Output the [X, Y] coordinate of the center of the cell containing the given text.  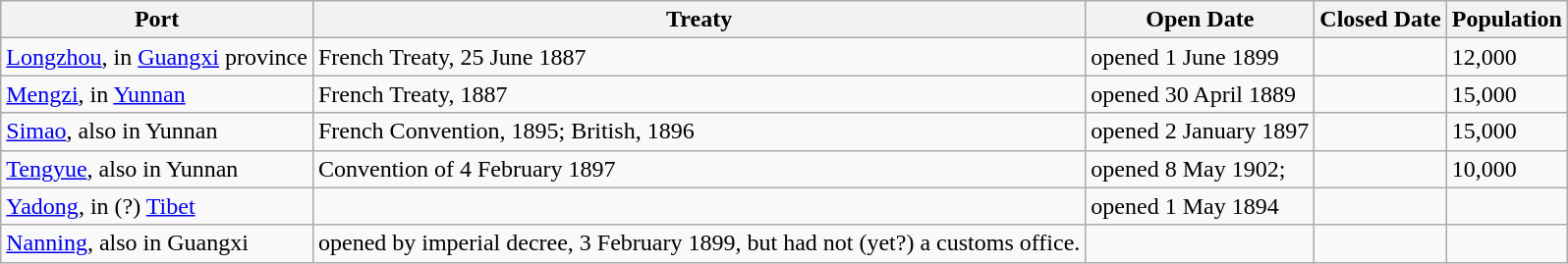
opened 30 April 1889 [1201, 94]
French Treaty, 25 June 1887 [699, 57]
Closed Date [1380, 20]
Yadong, in (?) Tibet [157, 206]
opened 1 May 1894 [1201, 206]
Tengyue, also in Yunnan [157, 169]
Population [1507, 20]
Port [157, 20]
Simao, also in Yunnan [157, 132]
Longzhou, in Guangxi province [157, 57]
opened 8 May 1902; [1201, 169]
opened by imperial decree, 3 February 1899, but had not (yet?) a customs office. [699, 243]
Convention of 4 February 1897 [699, 169]
Nanning, also in Guangxi [157, 243]
Treaty [699, 20]
opened 1 June 1899 [1201, 57]
French Treaty, 1887 [699, 94]
Mengzi, in Yunnan [157, 94]
opened 2 January 1897 [1201, 132]
French Convention, 1895; British, 1896 [699, 132]
Open Date [1201, 20]
12,000 [1507, 57]
10,000 [1507, 169]
